From the cell containing the given text, extract its center point as (X, Y) coordinate. 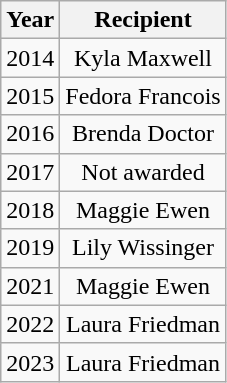
Recipient (143, 20)
2021 (30, 286)
Year (30, 20)
Fedora Francois (143, 96)
2017 (30, 172)
2018 (30, 210)
Brenda Doctor (143, 134)
Lily Wissinger (143, 248)
Not awarded (143, 172)
2015 (30, 96)
2016 (30, 134)
2023 (30, 362)
2014 (30, 58)
Kyla Maxwell (143, 58)
2022 (30, 324)
2019 (30, 248)
